Determine the (x, y) coordinate at the center of the cell enclosing the given text.  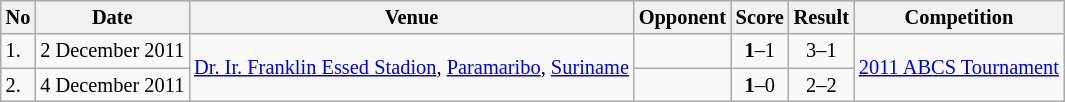
4 December 2011 (112, 85)
Dr. Ir. Franklin Essed Stadion, Paramaribo, Suriname (412, 68)
3–1 (822, 51)
Score (760, 17)
Opponent (682, 17)
1–1 (760, 51)
2 December 2011 (112, 51)
Date (112, 17)
No (18, 17)
1–0 (760, 85)
2–2 (822, 85)
2011 ABCS Tournament (959, 68)
Result (822, 17)
1. (18, 51)
2. (18, 85)
Venue (412, 17)
Competition (959, 17)
